Output the (x, y) coordinate of the center of the cell containing the given text.  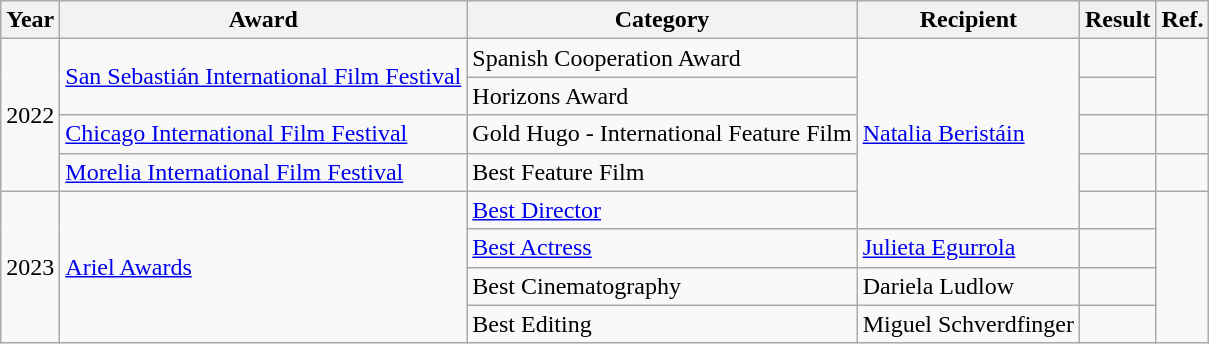
Award (264, 20)
Result (1118, 20)
Dariela Ludlow (968, 286)
Best Director (662, 210)
Best Editing (662, 324)
Chicago International Film Festival (264, 134)
Natalia Beristáin (968, 134)
Horizons Award (662, 96)
Recipient (968, 20)
Best Actress (662, 248)
Ref. (1182, 20)
2022 (30, 115)
Spanish Cooperation Award (662, 58)
Gold Hugo - International Feature Film (662, 134)
Ariel Awards (264, 267)
Julieta Egurrola (968, 248)
San Sebastián International Film Festival (264, 77)
Category (662, 20)
2023 (30, 267)
Best Feature Film (662, 172)
Miguel Schverdfinger (968, 324)
Year (30, 20)
Morelia International Film Festival (264, 172)
Best Cinematography (662, 286)
